For the text-containing cell, return its midpoint in (X, Y) coordinate format. 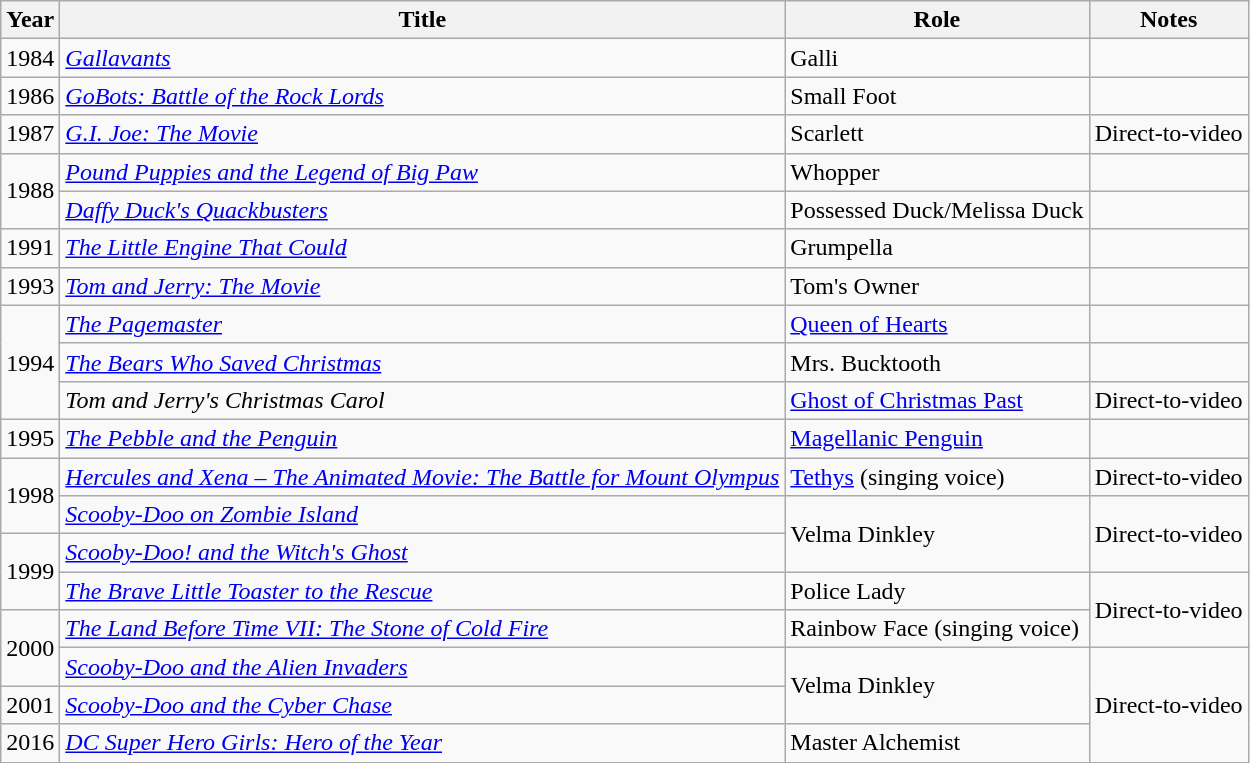
Grumpella (937, 248)
Scooby-Doo on Zombie Island (422, 515)
1999 (30, 572)
Scarlett (937, 134)
Scooby-Doo! and the Witch's Ghost (422, 553)
1991 (30, 248)
Police Lady (937, 591)
Tethys (singing voice) (937, 477)
Title (422, 20)
G.I. Joe: The Movie (422, 134)
1993 (30, 286)
The Pagemaster (422, 324)
Possessed Duck/Melissa Duck (937, 210)
1987 (30, 134)
Master Alchemist (937, 743)
1995 (30, 438)
1988 (30, 191)
Rainbow Face (singing voice) (937, 629)
The Bears Who Saved Christmas (422, 362)
Daffy Duck's Quackbusters (422, 210)
Tom and Jerry's Christmas Carol (422, 400)
Magellanic Penguin (937, 438)
Year (30, 20)
Small Foot (937, 96)
1986 (30, 96)
2000 (30, 648)
Queen of Hearts (937, 324)
The Brave Little Toaster to the Rescue (422, 591)
Ghost of Christmas Past (937, 400)
1984 (30, 58)
The Pebble and the Penguin (422, 438)
Scooby-Doo and the Alien Invaders (422, 667)
Notes (1168, 20)
Mrs. Bucktooth (937, 362)
Gallavants (422, 58)
Hercules and Xena – The Animated Movie: The Battle for Mount Olympus (422, 477)
The Little Engine That Could (422, 248)
Tom's Owner (937, 286)
Pound Puppies and the Legend of Big Paw (422, 172)
2001 (30, 705)
Tom and Jerry: The Movie (422, 286)
Role (937, 20)
1994 (30, 362)
Whopper (937, 172)
Galli (937, 58)
GoBots: Battle of the Rock Lords (422, 96)
1998 (30, 496)
Scooby-Doo and the Cyber Chase (422, 705)
The Land Before Time VII: The Stone of Cold Fire (422, 629)
DC Super Hero Girls: Hero of the Year (422, 743)
2016 (30, 743)
